Search for the cell housing the specified text and yield its [X, Y] center coordinate. 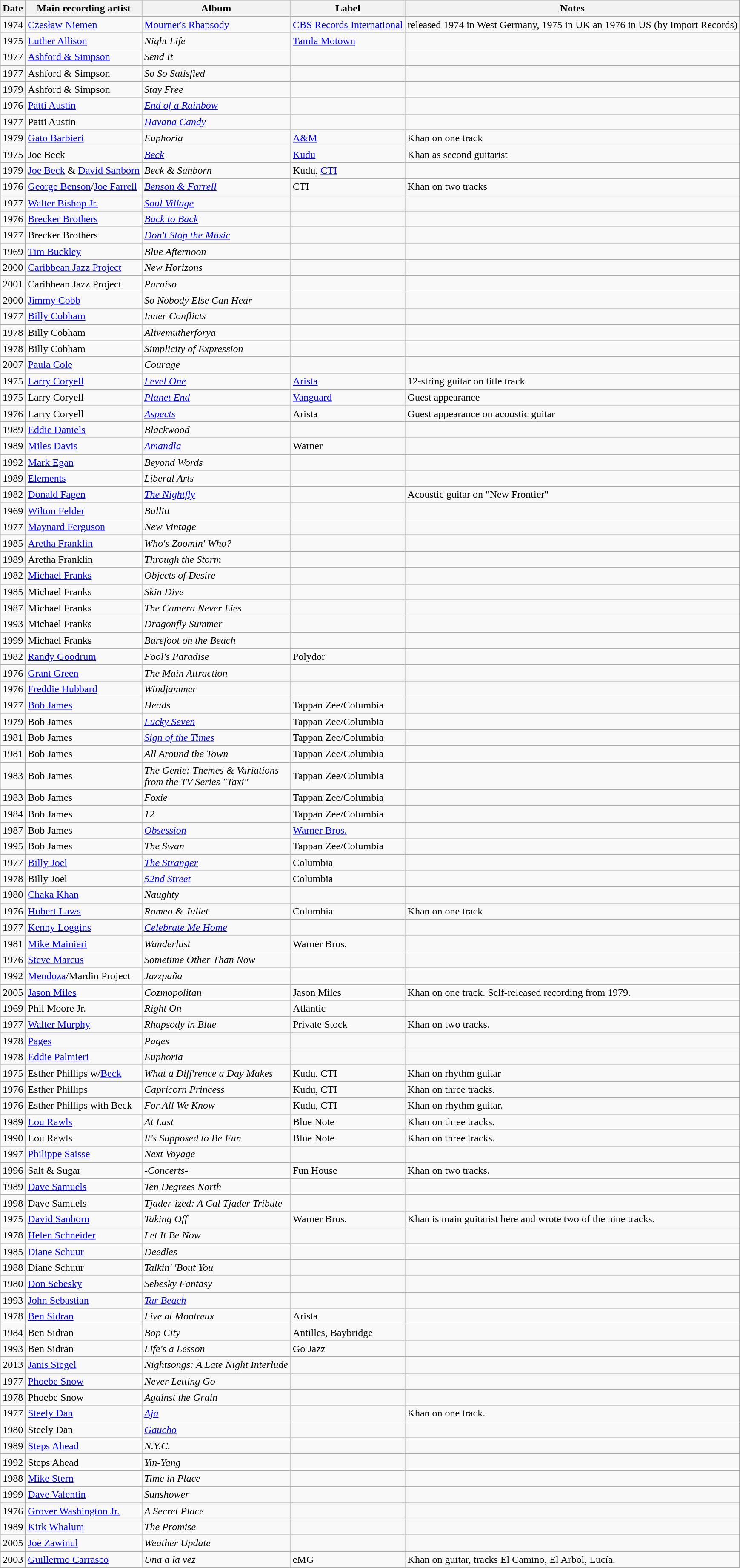
John Sebastian [84, 1300]
Next Voyage [216, 1154]
Never Letting Go [216, 1381]
Life's a Lesson [216, 1349]
Guillermo Carrasco [84, 1559]
2003 [13, 1559]
Main recording artist [84, 9]
Salt & Sugar [84, 1170]
The Promise [216, 1527]
Album [216, 9]
The Camera Never Lies [216, 608]
Don't Stop the Music [216, 235]
Amandla [216, 446]
Barefoot on the Beach [216, 640]
End of a Rainbow [216, 106]
Nightsongs: A Late Night Interlude [216, 1365]
52nd Street [216, 879]
CBS Records International [348, 25]
CTI [348, 186]
For All We Know [216, 1106]
Lucky Seven [216, 722]
Deedles [216, 1251]
Mark Egan [84, 462]
Let It Be Now [216, 1235]
Hubert Laws [84, 911]
Windjammer [216, 689]
Acoustic guitar on "New Frontier" [572, 495]
Philippe Saisse [84, 1154]
Miles Davis [84, 446]
Who's Zoomin' Who? [216, 543]
Kirk Whalum [84, 1527]
Back to Back [216, 219]
Level One [216, 381]
Esther Phillips w/Beck [84, 1073]
Mendoza/Mardin Project [84, 976]
Chaka Khan [84, 895]
Celebrate Me Home [216, 927]
Tamla Motown [348, 41]
Wanderlust [216, 943]
New Vintage [216, 527]
So So Satisfied [216, 73]
Guest appearance on acoustic guitar [572, 413]
Courage [216, 365]
N.Y.C. [216, 1446]
Vanguard [348, 397]
Aspects [216, 413]
Notes [572, 9]
Khan on one track. Self-released recording from 1979. [572, 992]
Sometime Other Than Now [216, 960]
Dave Valentin [84, 1494]
Khan on guitar, tracks El Camino, El Arbol, Lucía. [572, 1559]
Beck & Sanborn [216, 170]
Wilton Felder [84, 511]
Esther Phillips with Beck [84, 1106]
Luther Allison [84, 41]
Planet End [216, 397]
Rhapsody in Blue [216, 1025]
Beck [216, 154]
Khan on rhythm guitar [572, 1073]
David Sanborn [84, 1219]
Joe Zawinul [84, 1543]
released 1974 in West Germany, 1975 in UK an 1976 in US (by Import Records) [572, 25]
Naughty [216, 895]
Gaucho [216, 1430]
Foxie [216, 798]
Mourner's Rhapsody [216, 25]
Walter Murphy [84, 1025]
Skin Dive [216, 592]
-Concerts- [216, 1170]
It's Supposed to Be Fun [216, 1138]
Taking Off [216, 1219]
Joe Beck [84, 154]
Yin-Yang [216, 1462]
Randy Goodrum [84, 656]
Una a la vez [216, 1559]
Jazzpaña [216, 976]
Khan as second guitarist [572, 154]
2001 [13, 284]
Eddie Daniels [84, 430]
Sunshower [216, 1494]
Havana Candy [216, 122]
Mike Stern [84, 1478]
Alivemutherforya [216, 333]
Joe Beck & David Sanborn [84, 170]
The Stranger [216, 863]
The Nightfly [216, 495]
Live at Montreux [216, 1316]
A&M [348, 138]
Against the Grain [216, 1397]
Go Jazz [348, 1349]
The Swan [216, 846]
1995 [13, 846]
Send It [216, 57]
Jimmy Cobb [84, 300]
Objects of Desire [216, 576]
Guest appearance [572, 397]
Kudu [348, 154]
Czesław Niemen [84, 25]
12 [216, 814]
George Benson/Joe Farrell [84, 186]
Gato Barbieri [84, 138]
Esther Phillips [84, 1089]
1998 [13, 1203]
Maynard Ferguson [84, 527]
Elements [84, 479]
All Around the Town [216, 754]
Walter Bishop Jr. [84, 203]
At Last [216, 1122]
Khan on rhythm guitar. [572, 1106]
A Secret Place [216, 1511]
2007 [13, 365]
Paula Cole [84, 365]
1997 [13, 1154]
Sign of the Times [216, 738]
Steve Marcus [84, 960]
Donald Fagen [84, 495]
Eddie Palmieri [84, 1057]
Private Stock [348, 1025]
Capricorn Princess [216, 1089]
What a Diff'rence a Day Makes [216, 1073]
Sebesky Fantasy [216, 1284]
Tar Beach [216, 1300]
Heads [216, 705]
Janis Siegel [84, 1365]
Mike Mainieri [84, 943]
1974 [13, 25]
Soul Village [216, 203]
1996 [13, 1170]
Cozmopolitan [216, 992]
The Genie: Themes & Variationsfrom the TV Series "Taxi" [216, 776]
Right On [216, 1009]
eMG [348, 1559]
Grover Washington Jr. [84, 1511]
Talkin' 'Bout You [216, 1268]
Blue Afternoon [216, 252]
Obsession [216, 830]
Atlantic [348, 1009]
Fool's Paradise [216, 656]
Kenny Loggins [84, 927]
Inner Conflicts [216, 316]
Grant Green [84, 673]
1990 [13, 1138]
Stay Free [216, 89]
Phil Moore Jr. [84, 1009]
Benson & Farrell [216, 186]
Warner [348, 446]
Dragonfly Summer [216, 624]
Time in Place [216, 1478]
Bullitt [216, 511]
Night Life [216, 41]
Ten Degrees North [216, 1187]
Simplicity of Expression [216, 349]
New Horizons [216, 268]
Khan on two tracks [572, 186]
Polydor [348, 656]
The Main Attraction [216, 673]
Romeo & Juliet [216, 911]
Tim Buckley [84, 252]
Khan on one track. [572, 1413]
Through the Storm [216, 559]
Date [13, 9]
Aja [216, 1413]
Fun House [348, 1170]
Helen Schneider [84, 1235]
Tjader-ized: A Cal Tjader Tribute [216, 1203]
Freddie Hubbard [84, 689]
Antilles, Baybridge [348, 1333]
Weather Update [216, 1543]
Don Sebesky [84, 1284]
Paraiso [216, 284]
2013 [13, 1365]
Label [348, 9]
So Nobody Else Can Hear [216, 300]
Liberal Arts [216, 479]
12-string guitar on title track [572, 381]
Blackwood [216, 430]
Beyond Words [216, 462]
Bop City [216, 1333]
Khan is main guitarist here and wrote two of the nine tracks. [572, 1219]
